Capture the cell that displays the provided text and extract its [X, Y] central coordinate. 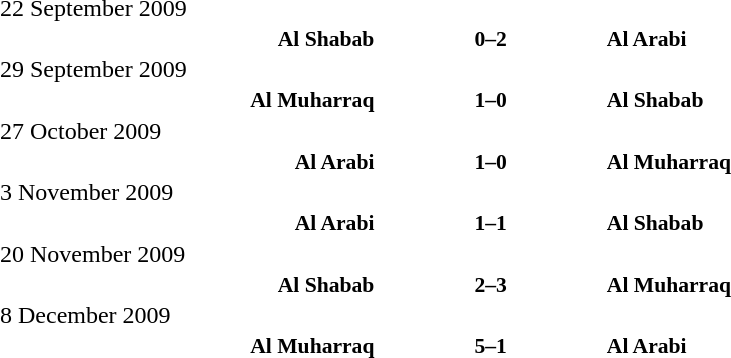
1–1 [490, 223]
0–2 [490, 38]
2–3 [490, 284]
